Capture the cell that displays the provided text and extract its [x, y] central coordinate. 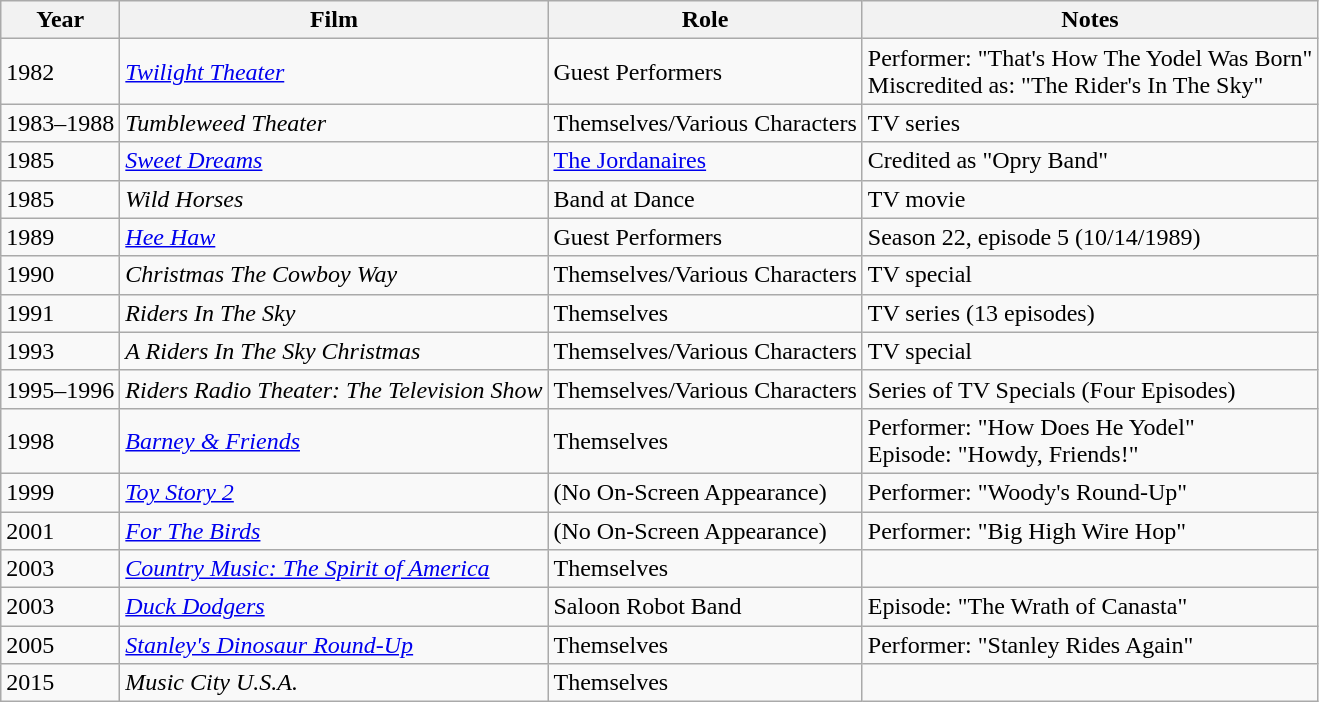
2005 [60, 645]
Tumbleweed Theater [334, 123]
Wild Horses [334, 199]
Saloon Robot Band [705, 607]
1993 [60, 351]
Season 22, episode 5 (10/14/1989) [1090, 237]
The Jordanaires [705, 161]
Christmas The Cowboy Way [334, 275]
Sweet Dreams [334, 161]
1999 [60, 492]
Role [705, 20]
Barney & Friends [334, 440]
Country Music: The Spirit of America [334, 569]
Toy Story 2 [334, 492]
1989 [60, 237]
For The Birds [334, 531]
Year [60, 20]
Notes [1090, 20]
Duck Dodgers [334, 607]
Twilight Theater [334, 72]
Performer: "How Does He Yodel"Episode: "Howdy, Friends!" [1090, 440]
1998 [60, 440]
Performer: "Stanley Rides Again" [1090, 645]
Performer: "Woody's Round-Up" [1090, 492]
2001 [60, 531]
Series of TV Specials (Four Episodes) [1090, 389]
A Riders In The Sky Christmas [334, 351]
1995–1996 [60, 389]
Episode: "The Wrath of Canasta" [1090, 607]
TV series (13 episodes) [1090, 313]
Hee Haw [334, 237]
2015 [60, 683]
Riders In The Sky [334, 313]
1990 [60, 275]
1991 [60, 313]
Performer: "That's How The Yodel Was Born"Miscredited as: "The Rider's In The Sky" [1090, 72]
TV series [1090, 123]
Band at Dance [705, 199]
Film [334, 20]
TV movie [1090, 199]
Stanley's Dinosaur Round-Up [334, 645]
Performer: "Big High Wire Hop" [1090, 531]
Music City U.S.A. [334, 683]
Credited as "Opry Band" [1090, 161]
1982 [60, 72]
1983–1988 [60, 123]
Riders Radio Theater: The Television Show [334, 389]
